Detect which cell encompasses the target text, then output its [X, Y] center coordinate. 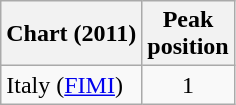
1 [188, 85]
Peakposition [188, 34]
Chart (2011) [72, 34]
Italy (FIMI) [72, 85]
